Extract the (x, y) coordinate from the center of the cell holding the provided text.  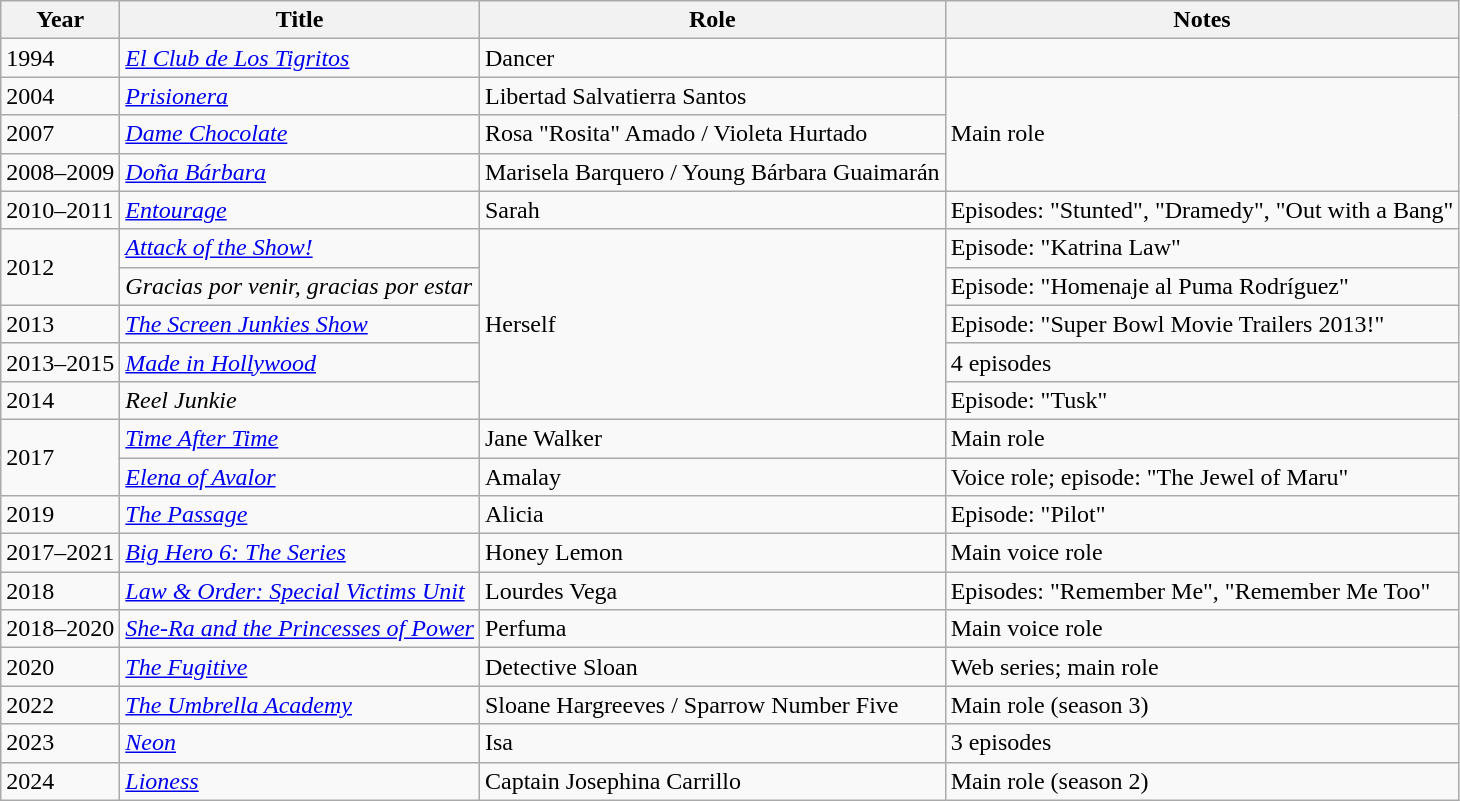
Neon (300, 743)
Marisela Barquero / Young Bárbara Guaimarán (712, 172)
Amalay (712, 477)
Voice role; episode: "The Jewel of Maru" (1202, 477)
2019 (60, 515)
She-Ra and the Princesses of Power (300, 629)
3 episodes (1202, 743)
Role (712, 20)
Sarah (712, 210)
Notes (1202, 20)
Attack of the Show! (300, 248)
Rosa "Rosita" Amado / Violeta Hurtado (712, 134)
Detective Sloan (712, 667)
Elena of Avalor (300, 477)
Big Hero 6: The Series (300, 553)
Dame Chocolate (300, 134)
Episodes: "Stunted", "Dramedy", "Out with a Bang" (1202, 210)
2018–2020 (60, 629)
Reel Junkie (300, 400)
2022 (60, 705)
2014 (60, 400)
Lioness (300, 781)
Episodes: "Remember Me", "Remember Me Too" (1202, 591)
Episode: "Pilot" (1202, 515)
Title (300, 20)
Episode: "Super Bowl Movie Trailers 2013!" (1202, 324)
1994 (60, 58)
Doña Bárbara (300, 172)
Episode: "Tusk" (1202, 400)
2024 (60, 781)
Episode: "Katrina Law" (1202, 248)
2013–2015 (60, 362)
The Fugitive (300, 667)
2017 (60, 457)
Jane Walker (712, 438)
Main role (season 3) (1202, 705)
Made in Hollywood (300, 362)
Sloane Hargreeves / Sparrow Number Five (712, 705)
2008–2009 (60, 172)
Dancer (712, 58)
Honey Lemon (712, 553)
The Passage (300, 515)
Lourdes Vega (712, 591)
The Screen Junkies Show (300, 324)
2017–2021 (60, 553)
Captain Josephina Carrillo (712, 781)
2013 (60, 324)
Libertad Salvatierra Santos (712, 96)
El Club de Los Tigritos (300, 58)
2020 (60, 667)
4 episodes (1202, 362)
2007 (60, 134)
2012 (60, 267)
Law & Order: Special Victims Unit (300, 591)
Year (60, 20)
2004 (60, 96)
Web series; main role (1202, 667)
Episode: "Homenaje al Puma Rodríguez" (1202, 286)
Herself (712, 324)
2018 (60, 591)
Isa (712, 743)
2010–2011 (60, 210)
2023 (60, 743)
Gracias por venir, gracias por estar (300, 286)
Prisionera (300, 96)
Alicia (712, 515)
Entourage (300, 210)
Perfuma (712, 629)
Main role (season 2) (1202, 781)
The Umbrella Academy (300, 705)
Time After Time (300, 438)
